Scan for the cell matching the given text and deliver its (x, y) coordinate at center. 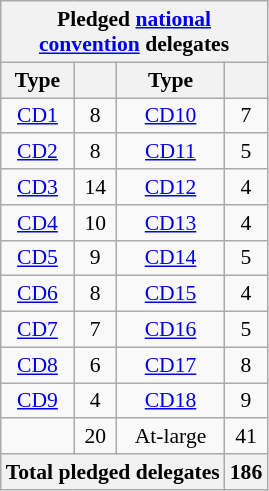
10 (95, 223)
CD17 (170, 365)
CD12 (170, 187)
CD15 (170, 294)
CD1 (38, 116)
CD7 (38, 330)
CD18 (170, 401)
CD13 (170, 223)
CD11 (170, 152)
CD3 (38, 187)
CD5 (38, 258)
Pledged nationalconvention delegates (134, 32)
6 (95, 365)
41 (246, 437)
CD2 (38, 152)
At-large (170, 437)
186 (246, 472)
20 (95, 437)
Total pledged delegates (113, 472)
CD14 (170, 258)
CD9 (38, 401)
CD16 (170, 330)
CD10 (170, 116)
14 (95, 187)
CD6 (38, 294)
CD8 (38, 365)
CD4 (38, 223)
